Output the (X, Y) coordinate of the center of the cell containing the given text.  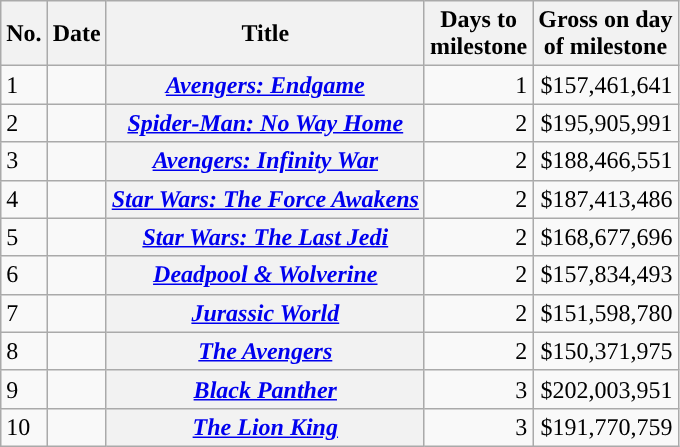
$157,834,493 (606, 275)
Jurassic World (265, 313)
10 (24, 427)
Avengers: Infinity War (265, 161)
Gross on day of milestone (606, 34)
$202,003,951 (606, 389)
Deadpool & Wolverine (265, 275)
No. (24, 34)
$151,598,780 (606, 313)
$150,371,975 (606, 351)
The Avengers (265, 351)
8 (24, 351)
Avengers: Endgame (265, 85)
$188,466,551 (606, 161)
Star Wars: The Last Jedi (265, 237)
$195,905,991 (606, 123)
$191,770,759 (606, 427)
$168,677,696 (606, 237)
Title (265, 34)
Star Wars: The Force Awakens (265, 199)
4 (24, 199)
$187,413,486 (606, 199)
Days to milestone (478, 34)
6 (24, 275)
7 (24, 313)
Black Panther (265, 389)
The Lion King (265, 427)
$157,461,641 (606, 85)
9 (24, 389)
5 (24, 237)
Spider-Man: No Way Home (265, 123)
Date (76, 34)
